Provide the (X, Y) coordinate of the cell's center where the given text is located.  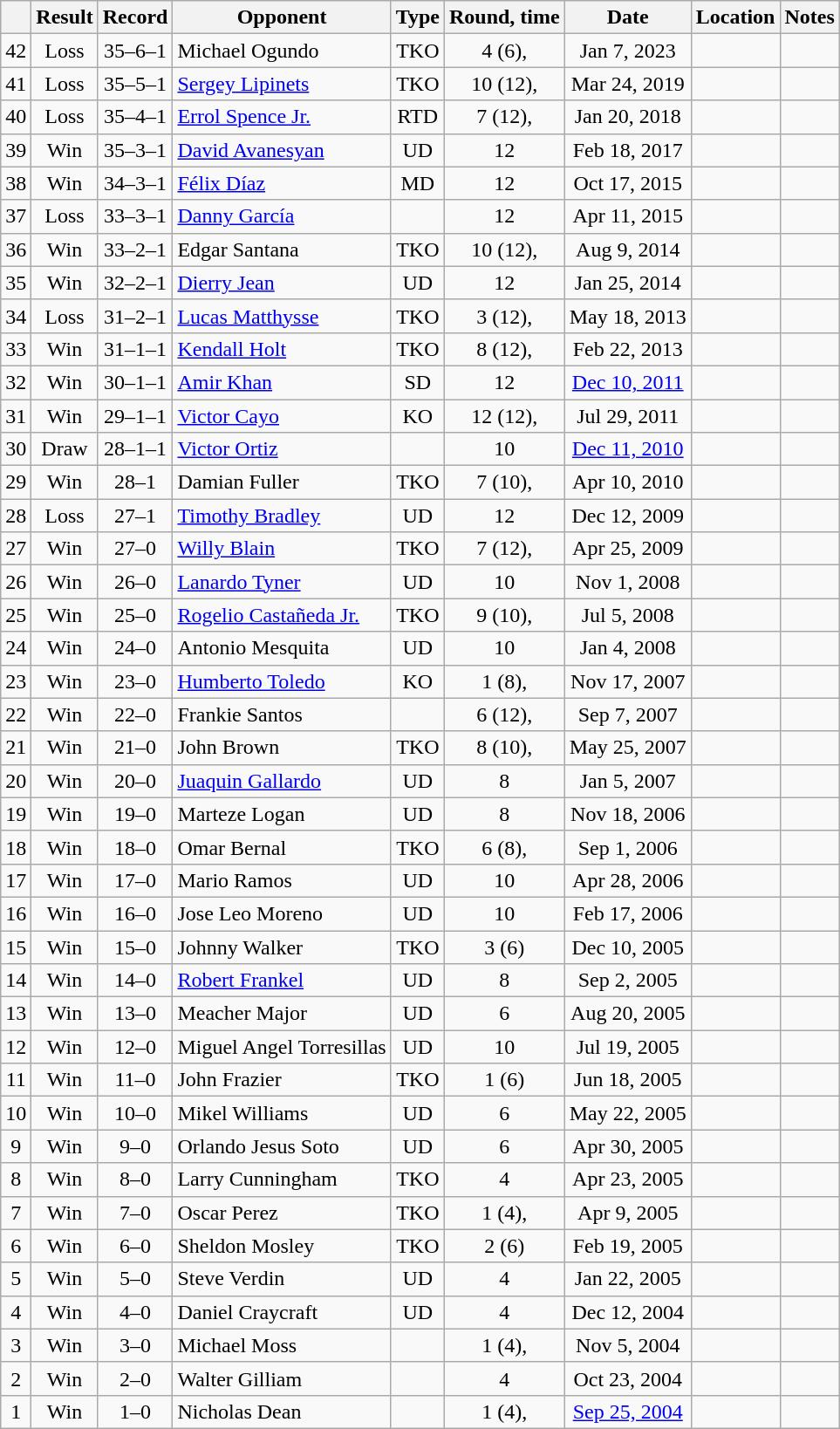
33 (16, 349)
11–0 (135, 1080)
5 (16, 1279)
17–0 (135, 880)
Edgar Santana (282, 250)
Apr 28, 2006 (628, 880)
16–0 (135, 913)
John Brown (282, 748)
3 (6) (504, 947)
Apr 9, 2005 (628, 1213)
Robert Frankel (282, 981)
Nov 17, 2007 (628, 681)
7–0 (135, 1213)
RTD (417, 117)
Johnny Walker (282, 947)
Nov 5, 2004 (628, 1345)
Aug 20, 2005 (628, 1014)
7 (10), (504, 482)
30–1–1 (135, 382)
13–0 (135, 1014)
Nov 1, 2008 (628, 582)
Larry Cunningham (282, 1179)
8–0 (135, 1179)
Apr 11, 2015 (628, 216)
12–0 (135, 1047)
31–2–1 (135, 316)
Notes (809, 17)
Jan 25, 2014 (628, 283)
Danny García (282, 216)
9 (10), (504, 615)
22–0 (135, 714)
Dierry Jean (282, 283)
15–0 (135, 947)
May 22, 2005 (628, 1113)
35–3–1 (135, 150)
27 (16, 549)
Round, time (504, 17)
Nicholas Dean (282, 1412)
31 (16, 416)
Record (135, 17)
Jan 4, 2008 (628, 648)
Mikel Williams (282, 1113)
Victor Ortiz (282, 449)
15 (16, 947)
Mar 24, 2019 (628, 84)
John Frazier (282, 1080)
18–0 (135, 847)
Sep 25, 2004 (628, 1412)
Timothy Bradley (282, 516)
Michael Ogundo (282, 51)
34–3–1 (135, 183)
Feb 18, 2017 (628, 150)
1 (16, 1412)
Sheldon Mosley (282, 1246)
3 (12), (504, 316)
35–5–1 (135, 84)
8 (10), (504, 748)
40 (16, 117)
3 (16, 1345)
Frankie Santos (282, 714)
Location (735, 17)
Kendall Holt (282, 349)
Lucas Matthysse (282, 316)
Meacher Major (282, 1014)
23–0 (135, 681)
9–0 (135, 1146)
42 (16, 51)
Errol Spence Jr. (282, 117)
Amir Khan (282, 382)
4 (6), (504, 51)
Draw (65, 449)
5–0 (135, 1279)
SD (417, 382)
Jose Leo Moreno (282, 913)
36 (16, 250)
May 25, 2007 (628, 748)
13 (16, 1014)
28–1–1 (135, 449)
25–0 (135, 615)
9 (16, 1146)
3–0 (135, 1345)
Date (628, 17)
28 (16, 516)
Jan 5, 2007 (628, 781)
18 (16, 847)
MD (417, 183)
33–2–1 (135, 250)
34 (16, 316)
Feb 22, 2013 (628, 349)
19–0 (135, 814)
Damian Fuller (282, 482)
24–0 (135, 648)
14 (16, 981)
17 (16, 880)
Jan 7, 2023 (628, 51)
10–0 (135, 1113)
20–0 (135, 781)
Antonio Mesquita (282, 648)
Result (65, 17)
Apr 25, 2009 (628, 549)
29–1–1 (135, 416)
26 (16, 582)
Apr 30, 2005 (628, 1146)
29 (16, 482)
Jul 5, 2008 (628, 615)
Dec 12, 2009 (628, 516)
Sep 2, 2005 (628, 981)
Sergey Lipinets (282, 84)
2 (16, 1378)
Mario Ramos (282, 880)
11 (16, 1080)
2–0 (135, 1378)
Omar Bernal (282, 847)
26–0 (135, 582)
32 (16, 382)
19 (16, 814)
Apr 10, 2010 (628, 482)
Sep 1, 2006 (628, 847)
Jan 20, 2018 (628, 117)
Félix Díaz (282, 183)
14–0 (135, 981)
35–6–1 (135, 51)
Nov 18, 2006 (628, 814)
27–0 (135, 549)
1 (6) (504, 1080)
Daniel Craycraft (282, 1312)
1 (8), (504, 681)
David Avanesyan (282, 150)
20 (16, 781)
27–1 (135, 516)
6 (12), (504, 714)
Victor Cayo (282, 416)
Walter Gilliam (282, 1378)
Dec 12, 2004 (628, 1312)
Michael Moss (282, 1345)
1–0 (135, 1412)
Type (417, 17)
39 (16, 150)
37 (16, 216)
Lanardo Tyner (282, 582)
38 (16, 183)
35 (16, 283)
Dec 10, 2011 (628, 382)
30 (16, 449)
21–0 (135, 748)
2 (6) (504, 1246)
Oct 23, 2004 (628, 1378)
31–1–1 (135, 349)
Apr 23, 2005 (628, 1179)
28–1 (135, 482)
Marteze Logan (282, 814)
41 (16, 84)
32–2–1 (135, 283)
6 (8), (504, 847)
Dec 10, 2005 (628, 947)
24 (16, 648)
Sep 7, 2007 (628, 714)
4–0 (135, 1312)
Steve Verdin (282, 1279)
Orlando Jesus Soto (282, 1146)
12 (12), (504, 416)
8 (12), (504, 349)
22 (16, 714)
Juaquin Gallardo (282, 781)
7 (16, 1213)
23 (16, 681)
Willy Blain (282, 549)
Aug 9, 2014 (628, 250)
6–0 (135, 1246)
Humberto Toledo (282, 681)
Jul 19, 2005 (628, 1047)
25 (16, 615)
Feb 17, 2006 (628, 913)
33–3–1 (135, 216)
Opponent (282, 17)
Oscar Perez (282, 1213)
Dec 11, 2010 (628, 449)
21 (16, 748)
Rogelio Castañeda Jr. (282, 615)
Jul 29, 2011 (628, 416)
35–4–1 (135, 117)
16 (16, 913)
Oct 17, 2015 (628, 183)
May 18, 2013 (628, 316)
Feb 19, 2005 (628, 1246)
Jun 18, 2005 (628, 1080)
Miguel Angel Torresillas (282, 1047)
Jan 22, 2005 (628, 1279)
